For the text-containing cell, return its midpoint in (x, y) coordinate format. 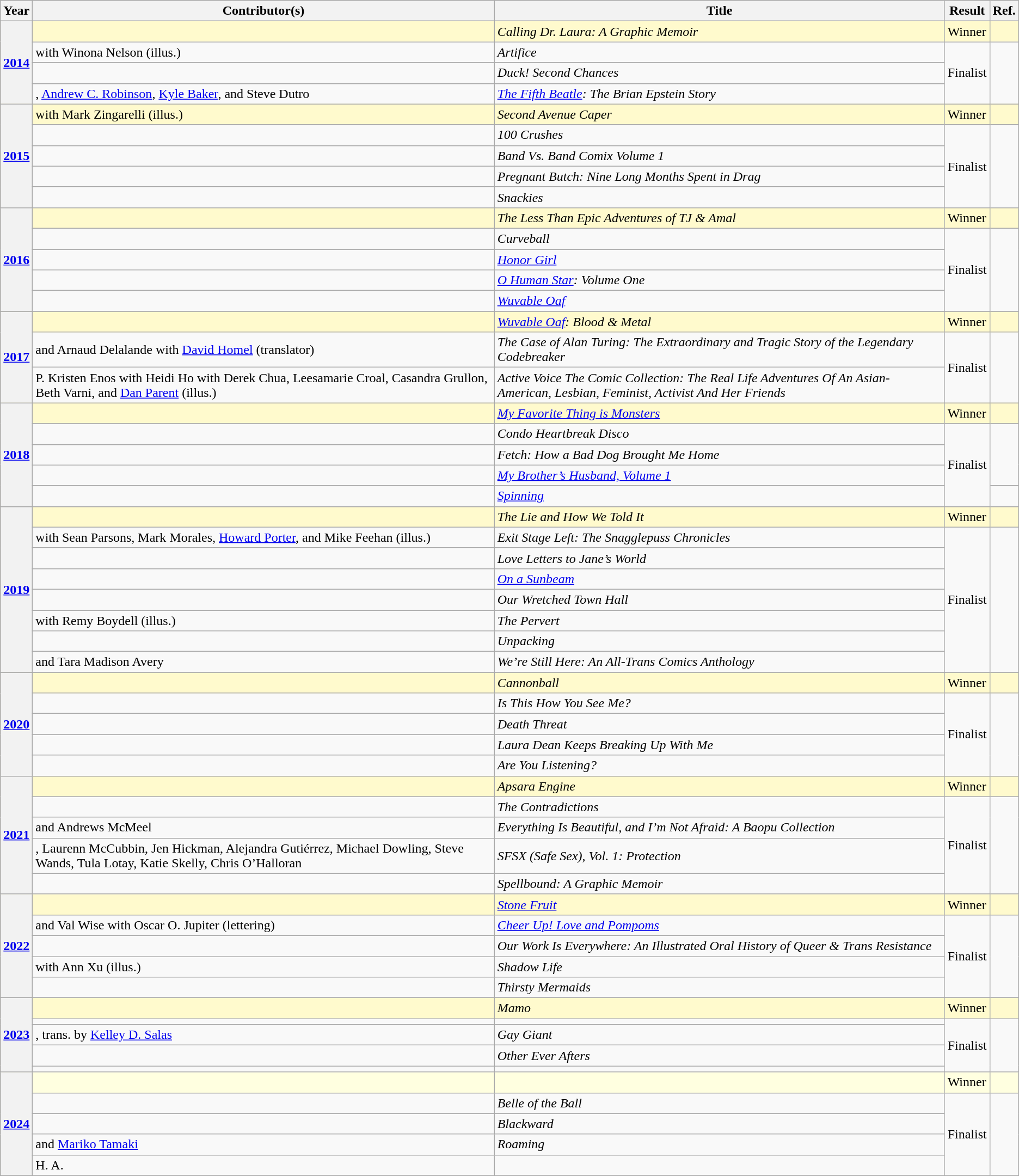
Contributor(s) (263, 11)
2018 (16, 455)
2024 (16, 1124)
Mamo (720, 1008)
2023 (16, 1035)
with Sean Parsons, Mark Morales, Howard Porter, and Mike Feehan (illus.) (263, 537)
with Winona Nelson (illus.) (263, 52)
Our Work Is Everywhere: An Illustrated Oral History of Queer & Trans Resistance (720, 946)
100 Crushes (720, 135)
with Mark Zingarelli (illus.) (263, 114)
Are You Listening? (720, 765)
The Lie and How We Told It (720, 517)
Stone Fruit (720, 904)
Pregnant Butch: Nine Long Months Spent in Drag (720, 176)
2021 (16, 835)
Roaming (720, 1144)
My Favorite Thing is Monsters (720, 413)
Death Threat (720, 724)
and Andrews McMeel (263, 828)
Year (16, 11)
Curveball (720, 238)
The Fifth Beatle: The Brian Epstein Story (720, 94)
Ref. (1004, 11)
Title (720, 11)
2020 (16, 724)
On a Sunbeam (720, 579)
Active Voice The Comic Collection: The Real Life Adventures Of An Asian-American, Lesbian, Feminist, Activist And Her Friends (720, 385)
Laura Dean Keeps Breaking Up With Me (720, 745)
O Human Star: Volume One (720, 280)
Cheer Up! Love and Pompoms (720, 925)
Condo Heartbreak Disco (720, 434)
and Val Wise with Oscar O. Jupiter (lettering) (263, 925)
Spinning (720, 496)
and Arnaud Delalande with David Homel (translator) (263, 350)
Gay Giant (720, 1035)
Love Letters to Jane’s World (720, 558)
Exit Stage Left: The Snagglepuss Chronicles (720, 537)
The Less Than Epic Adventures of TJ & Amal (720, 218)
Apsara Engine (720, 786)
Second Avenue Caper (720, 114)
Spellbound: A Graphic Memoir (720, 884)
Fetch: How a Bad Dog Brought Me Home (720, 455)
with Remy Boydell (illus.) (263, 620)
Band Vs. Band Comix Volume 1 (720, 156)
Snackies (720, 197)
Thirsty Mermaids (720, 988)
The Case of Alan Turing: The Extraordinary and Tragic Story of the Legendary Codebreaker (720, 350)
Other Ever Afters (720, 1056)
Unpacking (720, 641)
Everything Is Beautiful, and I’m Not Afraid: A Baopu Collection (720, 828)
The Pervert (720, 620)
The Contradictions (720, 807)
Artifice (720, 52)
P. Kristen Enos with Heidi Ho with Derek Chua, Leesamarie Croal, Casandra Grullon, Beth Varni, and Dan Parent (illus.) (263, 385)
Wuvable Oaf (720, 301)
Duck! Second Chances (720, 73)
Is This How You See Me? (720, 703)
with Ann Xu (illus.) (263, 966)
2014 (16, 63)
2019 (16, 589)
We’re Still Here: An All-Trans Comics Anthology (720, 662)
2017 (16, 357)
Belle of the Ball (720, 1103)
Cannonball (720, 683)
, Laurenn McCubbin, Jen Hickman, Alejandra Gutiérrez, Michael Dowling, Steve Wands, Tula Lotay, Katie Skelly, Chris O’Halloran (263, 856)
, Andrew C. Robinson, Kyle Baker, and Steve Dutro (263, 94)
SFSX (Safe Sex), Vol. 1: Protection (720, 856)
Our Wretched Town Hall (720, 599)
Wuvable Oaf: Blood & Metal (720, 322)
Result (967, 11)
, trans. by Kelley D. Salas (263, 1035)
Blackward (720, 1124)
Calling Dr. Laura: A Graphic Memoir (720, 32)
2022 (16, 946)
2016 (16, 259)
2015 (16, 156)
Honor Girl (720, 260)
and Tara Madison Avery (263, 662)
Shadow Life (720, 966)
My Brother’s Husband, Volume 1 (720, 475)
H. A. (263, 1165)
and Mariko Tamaki (263, 1144)
